Identify which cell holds the provided text, then report its (X, Y) central coordinate. 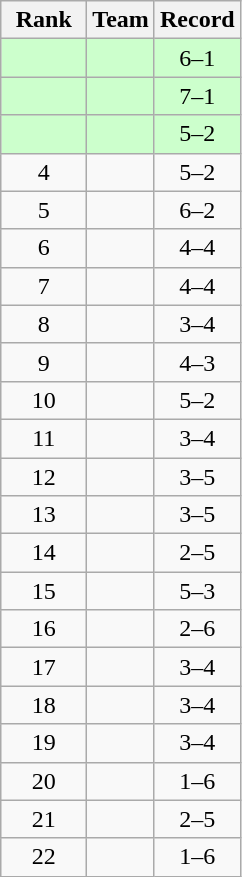
13 (44, 515)
12 (44, 477)
7–1 (197, 96)
7 (44, 286)
5 (44, 210)
6–1 (197, 58)
16 (44, 629)
15 (44, 591)
18 (44, 705)
22 (44, 857)
9 (44, 362)
6 (44, 248)
21 (44, 819)
2–6 (197, 629)
14 (44, 553)
Rank (44, 20)
17 (44, 667)
4–3 (197, 362)
20 (44, 781)
19 (44, 743)
5–3 (197, 591)
4 (44, 172)
Team (121, 20)
8 (44, 324)
11 (44, 438)
Record (197, 20)
10 (44, 400)
6–2 (197, 210)
